Determine the [x, y] coordinate at the center of the cell enclosing the given text.  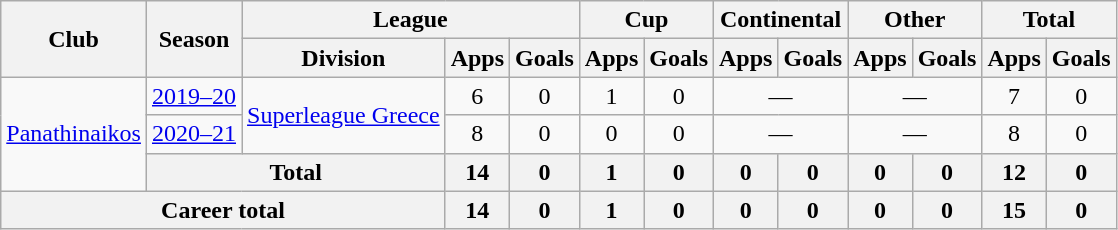
2019–20 [194, 96]
Cup [646, 20]
Other [915, 20]
7 [1014, 96]
2020–21 [194, 134]
Club [74, 39]
Division [344, 58]
League [411, 20]
Season [194, 39]
Continental [781, 20]
Superleague Greece [344, 115]
Career total [223, 210]
6 [477, 96]
Panathinaikos [74, 134]
12 [1014, 172]
15 [1014, 210]
